Provide the (x, y) coordinate of the cell's center where the given text is located.  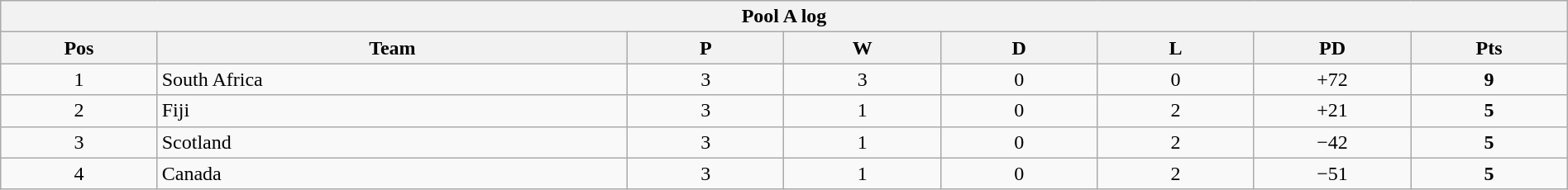
−42 (1331, 142)
Canada (392, 173)
Scotland (392, 142)
P (706, 48)
−51 (1331, 173)
L (1176, 48)
+72 (1331, 79)
W (862, 48)
Pool A log (784, 17)
Pos (79, 48)
Fiji (392, 111)
+21 (1331, 111)
4 (79, 173)
PD (1331, 48)
Pts (1489, 48)
Team (392, 48)
South Africa (392, 79)
9 (1489, 79)
D (1019, 48)
